Determine the (X, Y) coordinate at the center of the cell enclosing the given text.  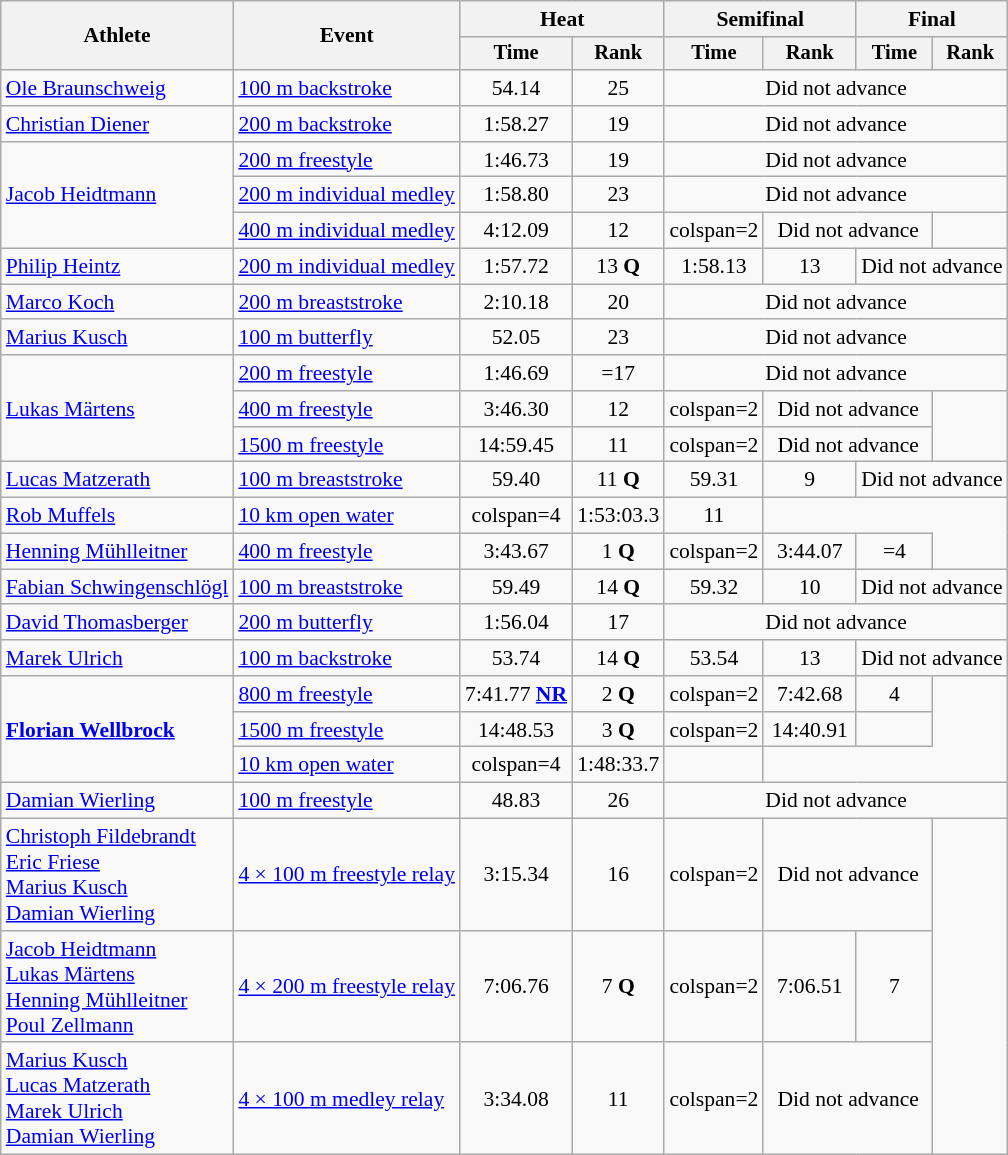
2:10.18 (516, 302)
48.83 (516, 801)
14:59.45 (516, 445)
7:41.77 NR (516, 694)
10 (810, 587)
Lucas Matzerath (118, 480)
7:06.51 (810, 987)
Christoph FildebrandtEric FrieseMarius KuschDamian Wierling (118, 875)
11 Q (618, 480)
53.74 (516, 658)
Semifinal (760, 19)
1:58.27 (516, 124)
Heat (562, 19)
=4 (894, 552)
1:56.04 (516, 623)
Event (346, 36)
4 × 100 m medley relay (346, 1099)
7:42.68 (810, 694)
17 (618, 623)
7 (894, 987)
3:46.30 (516, 409)
14:48.53 (516, 730)
59.49 (516, 587)
Marco Koch (118, 302)
1:46.73 (516, 160)
14:40.91 (810, 730)
54.14 (516, 88)
59.40 (516, 480)
Marius Kusch (118, 338)
Damian Wierling (118, 801)
9 (810, 480)
4 × 100 m freestyle relay (346, 875)
David Thomasberger (118, 623)
Final (932, 19)
1:58.13 (714, 267)
Henning Mühlleitner (118, 552)
1:53:03.3 (618, 516)
20 (618, 302)
Rob Muffels (118, 516)
Florian Wellbrock (118, 730)
7:06.76 (516, 987)
Philip Heintz (118, 267)
Fabian Schwingenschlögl (118, 587)
Lukas Märtens (118, 408)
200 m breaststroke (346, 302)
53.54 (714, 658)
200 m backstroke (346, 124)
400 m individual medley (346, 231)
59.32 (714, 587)
16 (618, 875)
100 m freestyle (346, 801)
Athlete (118, 36)
1 Q (618, 552)
Marek Ulrich (118, 658)
3:44.07 (810, 552)
1:58.80 (516, 195)
3:43.67 (516, 552)
1:57.72 (516, 267)
59.31 (714, 480)
Jacob Heidtmann (118, 196)
3:15.34 (516, 875)
4 (894, 694)
3:34.08 (516, 1099)
Ole Braunschweig (118, 88)
26 (618, 801)
52.05 (516, 338)
800 m freestyle (346, 694)
4 × 200 m freestyle relay (346, 987)
1:46.69 (516, 373)
=17 (618, 373)
4:12.09 (516, 231)
13 Q (618, 267)
100 m butterfly (346, 338)
Christian Diener (118, 124)
2 Q (618, 694)
7 Q (618, 987)
3 Q (618, 730)
25 (618, 88)
Marius KuschLucas MatzerathMarek UlrichDamian Wierling (118, 1099)
Jacob HeidtmannLukas MärtensHenning MühlleitnerPoul Zellmann (118, 987)
1:48:33.7 (618, 765)
200 m butterfly (346, 623)
